Find where the given text appears and provide that cell's center as [x, y] coordinate. 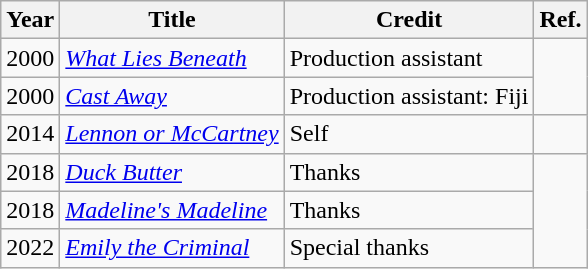
Year [30, 20]
Special thanks [409, 248]
Production assistant: Fiji [409, 96]
Ref. [560, 20]
Title [172, 20]
Emily the Criminal [172, 248]
Duck Butter [172, 172]
Madeline's Madeline [172, 210]
2014 [30, 134]
Self [409, 134]
Production assistant [409, 58]
What Lies Beneath [172, 58]
Credit [409, 20]
Lennon or McCartney [172, 134]
Cast Away [172, 96]
2022 [30, 248]
